Detect which cell encompasses the target text, then output its [X, Y] center coordinate. 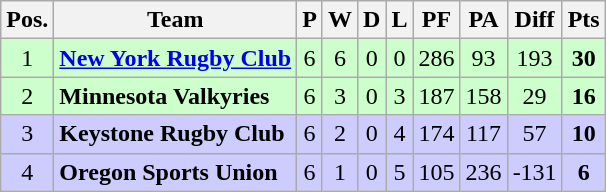
Diff [534, 20]
105 [436, 172]
158 [484, 96]
236 [484, 172]
P [310, 20]
286 [436, 58]
93 [484, 58]
Team [176, 20]
PF [436, 20]
-131 [534, 172]
Pos. [28, 20]
174 [436, 134]
Oregon Sports Union [176, 172]
L [400, 20]
W [340, 20]
16 [584, 96]
193 [534, 58]
30 [584, 58]
Keystone Rugby Club [176, 134]
10 [584, 134]
5 [400, 172]
D [371, 20]
PA [484, 20]
29 [534, 96]
Minnesota Valkyries [176, 96]
New York Rugby Club [176, 58]
117 [484, 134]
187 [436, 96]
Pts [584, 20]
57 [534, 134]
